Return the (X, Y) coordinate for the center point of the cell that contains the specified text.  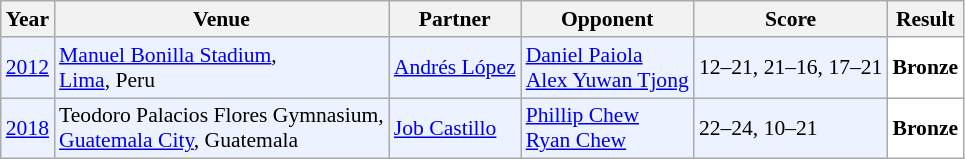
2018 (28, 128)
Phillip Chew Ryan Chew (608, 128)
Opponent (608, 19)
Result (925, 19)
Andrés López (455, 68)
Score (791, 19)
Manuel Bonilla Stadium,Lima, Peru (222, 68)
12–21, 21–16, 17–21 (791, 68)
Partner (455, 19)
22–24, 10–21 (791, 128)
Venue (222, 19)
2012 (28, 68)
Year (28, 19)
Teodoro Palacios Flores Gymnasium,Guatemala City, Guatemala (222, 128)
Daniel Paiola Alex Yuwan Tjong (608, 68)
Job Castillo (455, 128)
